For the text-containing cell, return its midpoint in (X, Y) coordinate format. 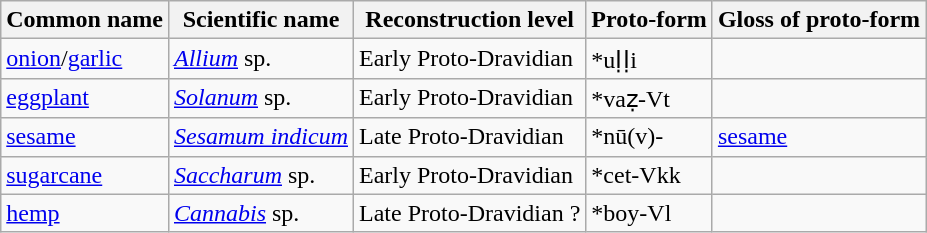
Late Proto-Dravidian (470, 137)
*boy-Vl (650, 213)
*vaẓ-Vt (650, 98)
Cannabis sp. (260, 213)
sugarcane (85, 175)
*nū(v)- (650, 137)
onion/garlic (85, 59)
eggplant (85, 98)
Common name (85, 20)
Allium sp. (260, 59)
Reconstruction level (470, 20)
Solanum sp. (260, 98)
Proto-form (650, 20)
hemp (85, 213)
Sesamum indicum (260, 137)
Gloss of proto-form (818, 20)
Late Proto-Dravidian ? (470, 213)
Scientific name (260, 20)
*cet-Vkk (650, 175)
*uḷḷi (650, 59)
Saccharum sp. (260, 175)
